From the cell containing the given text, extract its center point as [x, y] coordinate. 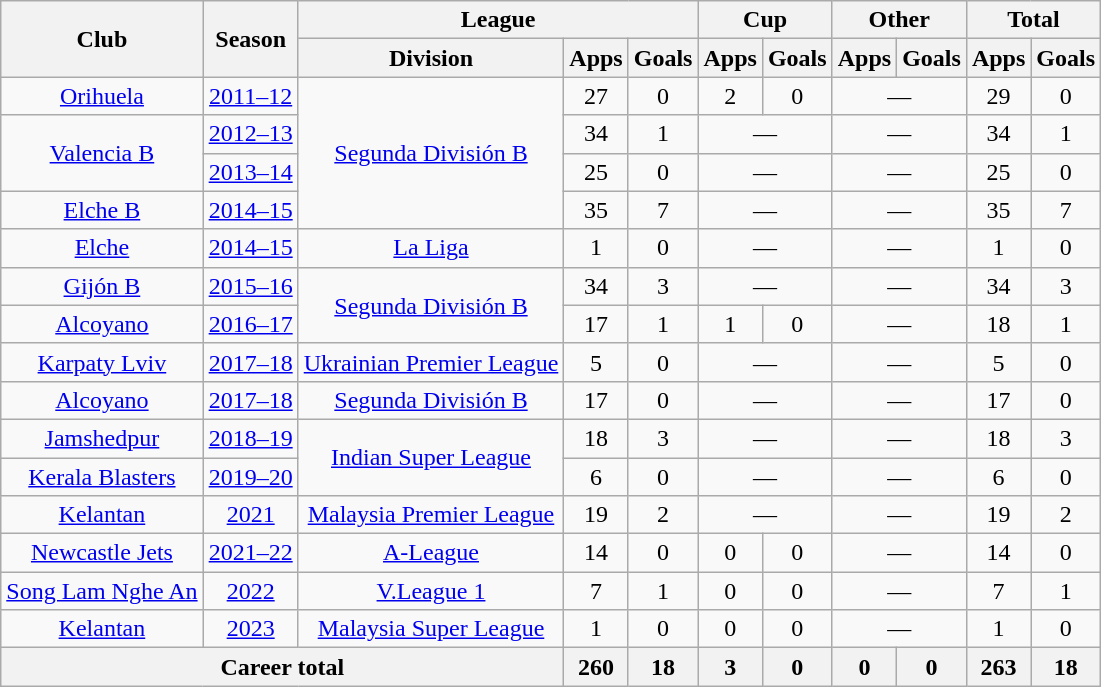
Other [899, 20]
Indian Super League [431, 457]
Valencia B [102, 153]
Club [102, 39]
La Liga [431, 248]
Elche [102, 248]
Cup [765, 20]
Total [1033, 20]
Elche B [102, 210]
V.League 1 [431, 591]
Division [431, 58]
Ukrainian Premier League [431, 362]
2013–14 [250, 172]
Season [250, 39]
2016–17 [250, 324]
2012–13 [250, 134]
2019–20 [250, 477]
263 [998, 667]
A-League [431, 553]
27 [596, 96]
2021 [250, 515]
Karpaty Lviv [102, 362]
260 [596, 667]
2022 [250, 591]
2021–22 [250, 553]
Gijón B [102, 286]
2015–16 [250, 286]
Career total [282, 667]
Jamshedpur [102, 438]
Newcastle Jets [102, 553]
League [498, 20]
Malaysia Premier League [431, 515]
2018–19 [250, 438]
2011–12 [250, 96]
Orihuela [102, 96]
Kerala Blasters [102, 477]
Malaysia Super League [431, 629]
Song Lam Nghe An [102, 591]
29 [998, 96]
2023 [250, 629]
